Return (x, y) of the center of cell containing provided text 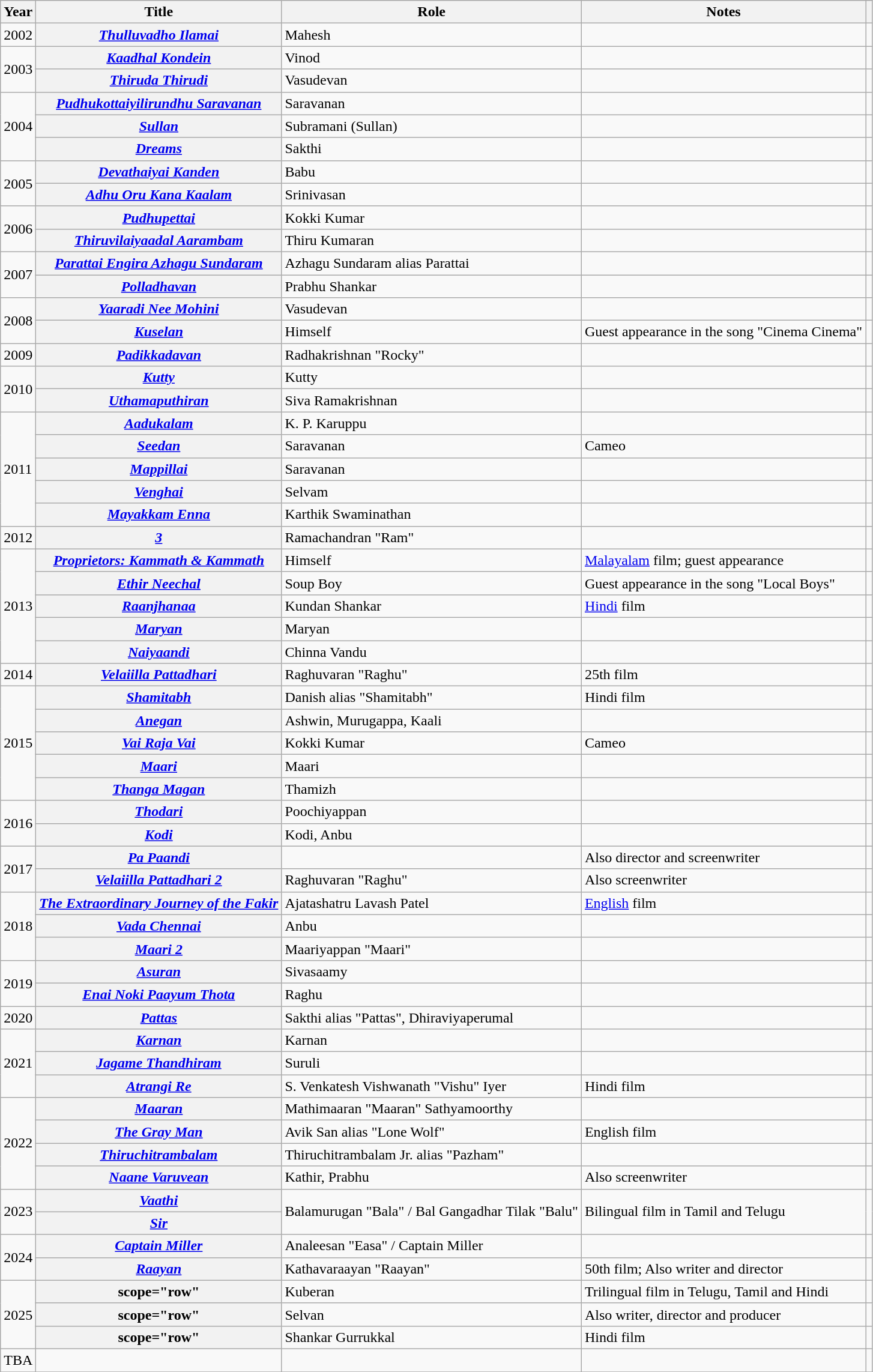
2005 (18, 183)
Analeesan "Easa" / Captain Miller (432, 1246)
Thulluvadho Ilamai (159, 35)
Velaiilla Pattadhari (159, 675)
Thodari (159, 812)
Azhagu Sundaram alias Parattai (432, 263)
Polladhavan (159, 286)
2006 (18, 229)
Asuran (159, 972)
Mathimaaran "Maaran" Sathyamoorthy (432, 1109)
2014 (18, 675)
Trilingual film in Telugu, Tamil and Hindi (723, 1292)
Seedan (159, 446)
Selvam (432, 492)
2013 (18, 606)
Maariyappan "Maari" (432, 949)
50th film; Also writer and director (723, 1269)
2010 (18, 389)
Ajatashatru Lavash Patel (432, 903)
Kuselan (159, 332)
Naiyaandi (159, 651)
2025 (18, 1314)
Sivasaamy (432, 972)
Siva Ramakrishnan (432, 400)
3 (159, 537)
2019 (18, 983)
Poochiyappan (432, 812)
Thanga Magan (159, 789)
Avik San alias "Lone Wolf" (432, 1132)
Raghu (432, 994)
Mahesh (432, 35)
Danish alias "Shamitabh" (432, 698)
2016 (18, 823)
Bilingual film in Tamil and Telugu (723, 1212)
Karthik Swaminathan (432, 515)
S. Venkatesh Vishwanath "Vishu" Iyer (432, 1086)
Shankar Gurrukkal (432, 1337)
Also director and screenwriter (723, 857)
Title (159, 12)
Vaathi (159, 1200)
Guest appearance in the song "Cinema Cinema" (723, 332)
Pattas (159, 1018)
Thiruda Thirudi (159, 80)
2011 (18, 469)
Kathavaraayan "Raayan" (432, 1269)
Vai Raja Vai (159, 743)
Srinivasan (432, 195)
Anbu (432, 926)
Notes (723, 12)
Yaaradi Nee Mohini (159, 309)
Naane Varuvean (159, 1177)
The Extraordinary Journey of the Fakir (159, 903)
Suruli (432, 1063)
Sakthi alias "Pattas", Dhiraviyaperumal (432, 1018)
Devathaiyai Kanden (159, 172)
Thiru Kumaran (432, 240)
Shamitabh (159, 698)
Maari 2 (159, 949)
Malayalam film; guest appearance (723, 560)
Mayakkam Enna (159, 515)
TBA (18, 1360)
Radhakrishnan "Rocky" (432, 355)
Selvan (432, 1314)
Uthamaputhiran (159, 400)
Ashwin, Murugappa, Kaali (432, 721)
25th film (723, 675)
Babu (432, 172)
2018 (18, 926)
Vada Chennai (159, 926)
Thiruchitrambalam (159, 1155)
Captain Miller (159, 1246)
2003 (18, 69)
Also writer, director and producer (723, 1314)
Kuberan (432, 1292)
Raayan (159, 1269)
Velaiilla Pattadhari 2 (159, 880)
Parattai Engira Azhagu Sundaram (159, 263)
2023 (18, 1212)
Raanjhanaa (159, 606)
2008 (18, 321)
2022 (18, 1143)
K. P. Karuppu (432, 423)
Enai Noki Paayum Thota (159, 994)
Year (18, 12)
Thiruchitrambalam Jr. alias "Pazham" (432, 1155)
Ramachandran "Ram" (432, 537)
Prabhu Shankar (432, 286)
Maaran (159, 1109)
Aadukalam (159, 423)
Pudhukottaiyilirundhu Saravanan (159, 103)
Sir (159, 1223)
2021 (18, 1063)
Pa Paandi (159, 857)
Sullan (159, 126)
2004 (18, 126)
Mappillai (159, 469)
Kaadhal Kondein (159, 58)
Balamurugan "Bala" / Bal Gangadhar Tilak "Balu" (432, 1212)
Chinna Vandu (432, 651)
Atrangi Re (159, 1086)
Thiruvilaiyaadal Aarambam (159, 240)
Adhu Oru Kana Kaalam (159, 195)
Subramani (Sullan) (432, 126)
Dreams (159, 149)
Venghai (159, 492)
Kundan Shankar (432, 606)
Kathir, Prabhu (432, 1177)
The Gray Man (159, 1132)
Role (432, 12)
2024 (18, 1257)
Kodi (159, 835)
Pudhupettai (159, 217)
2002 (18, 35)
Padikkadavan (159, 355)
Soup Boy (432, 583)
Ethir Neechal (159, 583)
Vinod (432, 58)
2015 (18, 743)
Jagame Thandhiram (159, 1063)
2012 (18, 537)
Sakthi (432, 149)
2009 (18, 355)
Guest appearance in the song "Local Boys" (723, 583)
2020 (18, 1018)
2007 (18, 274)
Proprietors: Kammath & Kammath (159, 560)
Kodi, Anbu (432, 835)
Thamizh (432, 789)
Anegan (159, 721)
2017 (18, 869)
